Scan for the cell matching the given text and deliver its (X, Y) coordinate at center. 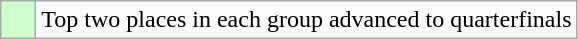
Top two places in each group advanced to quarterfinals (306, 20)
